Return (X, Y) of the center of cell containing provided text 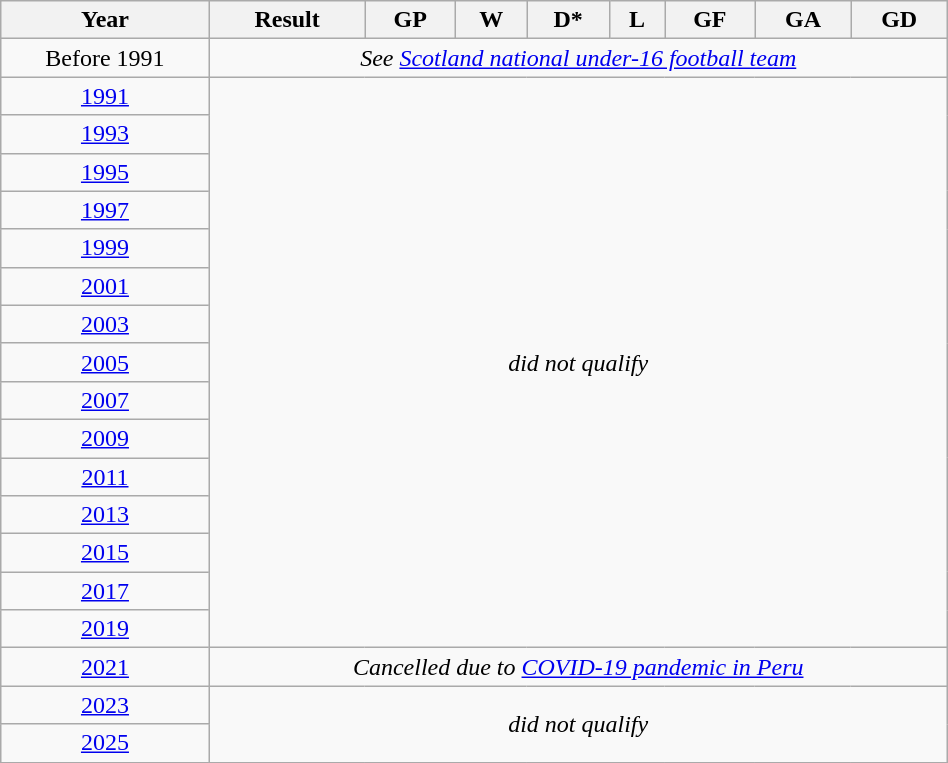
1991 (105, 96)
2005 (105, 362)
See Scotland national under-16 football team (578, 58)
GP (410, 20)
Before 1991 (105, 58)
2021 (105, 667)
2011 (105, 477)
GD (899, 20)
Cancelled due to COVID-19 pandemic in Peru (578, 667)
1993 (105, 134)
L (636, 20)
2013 (105, 515)
Result (287, 20)
2017 (105, 591)
2019 (105, 629)
1995 (105, 172)
2001 (105, 286)
W (492, 20)
D* (568, 20)
Year (105, 20)
2003 (105, 324)
2007 (105, 400)
GF (710, 20)
2015 (105, 553)
GA (803, 20)
2009 (105, 438)
2025 (105, 743)
2023 (105, 705)
1997 (105, 210)
1999 (105, 248)
